Detect which cell encompasses the target text, then output its [x, y] center coordinate. 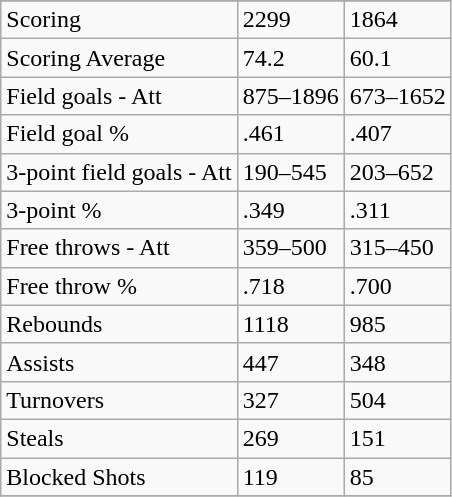
2299 [290, 20]
447 [290, 362]
Assists [119, 362]
151 [398, 438]
190–545 [290, 172]
Scoring [119, 20]
119 [290, 477]
85 [398, 477]
Free throw % [119, 286]
3-point % [119, 210]
269 [290, 438]
Field goals - Att [119, 96]
60.1 [398, 58]
315–450 [398, 248]
Steals [119, 438]
.718 [290, 286]
875–1896 [290, 96]
.311 [398, 210]
504 [398, 400]
Rebounds [119, 324]
.407 [398, 134]
359–500 [290, 248]
3-point field goals - Att [119, 172]
.349 [290, 210]
1864 [398, 20]
.461 [290, 134]
327 [290, 400]
Scoring Average [119, 58]
Field goal % [119, 134]
Free throws - Att [119, 248]
985 [398, 324]
203–652 [398, 172]
Blocked Shots [119, 477]
673–1652 [398, 96]
348 [398, 362]
74.2 [290, 58]
Turnovers [119, 400]
1118 [290, 324]
.700 [398, 286]
